Extract the (X, Y) coordinate from the center of the cell holding the provided text.  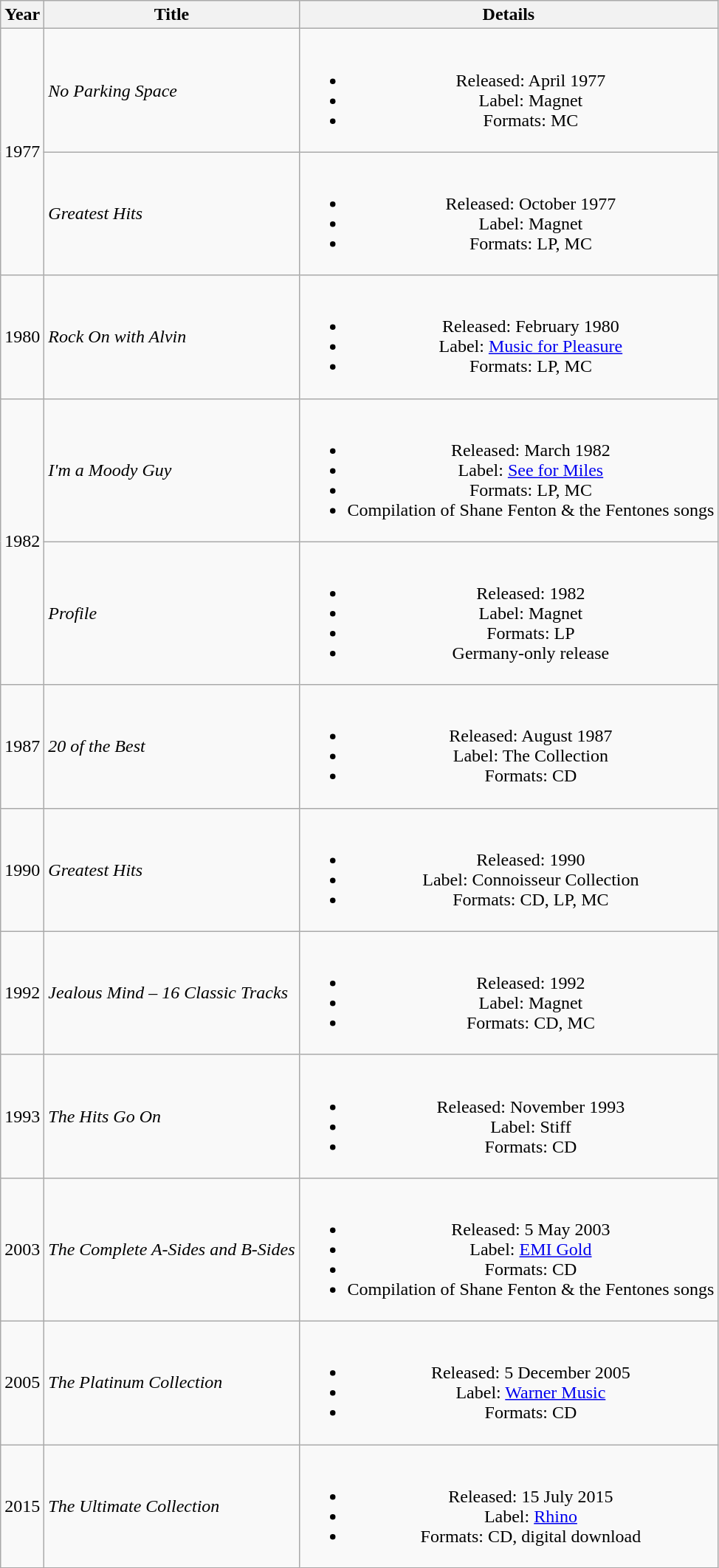
Released: 1990Label: Connoisseur CollectionFormats: CD, LP, MC (509, 869)
Profile (171, 613)
1982 (22, 542)
Rock On with Alvin (171, 336)
2005 (22, 1383)
Details (509, 15)
Year (22, 15)
Released: 5 December 2005Label: Warner MusicFormats: CD (509, 1383)
1992 (22, 993)
Released: 5 May 2003Label: EMI GoldFormats: CDCompilation of Shane Fenton & the Fentones songs (509, 1249)
Released: 1982Label: MagnetFormats: LPGermany-only release (509, 613)
No Parking Space (171, 90)
1980 (22, 336)
The Hits Go On (171, 1116)
Released: 15 July 2015Label: RhinoFormats: CD, digital download (509, 1507)
Released: April 1977Label: MagnetFormats: MC (509, 90)
1987 (22, 747)
The Ultimate Collection (171, 1507)
Released: 1992Label: MagnetFormats: CD, MC (509, 993)
Title (171, 15)
1993 (22, 1116)
1977 (22, 152)
I'm a Moody Guy (171, 470)
Released: February 1980Label: Music for PleasureFormats: LP, MC (509, 336)
2003 (22, 1249)
The Complete A-Sides and B-Sides (171, 1249)
Released: August 1987Label: The CollectionFormats: CD (509, 747)
1990 (22, 869)
Released: November 1993Label: StiffFormats: CD (509, 1116)
Jealous Mind – 16 Classic Tracks (171, 993)
Released: March 1982Label: See for MilesFormats: LP, MCCompilation of Shane Fenton & the Fentones songs (509, 470)
Released: October 1977Label: MagnetFormats: LP, MC (509, 214)
The Platinum Collection (171, 1383)
20 of the Best (171, 747)
2015 (22, 1507)
